Provide the (X, Y) coordinate of the cell's center where the given text is located.  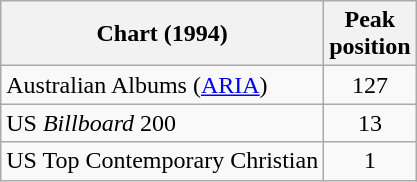
Chart (1994) (162, 34)
13 (370, 123)
Peakposition (370, 34)
US Top Contemporary Christian (162, 161)
Australian Albums (ARIA) (162, 85)
1 (370, 161)
127 (370, 85)
US Billboard 200 (162, 123)
